Scan for the cell matching the given text and deliver its [x, y] coordinate at center. 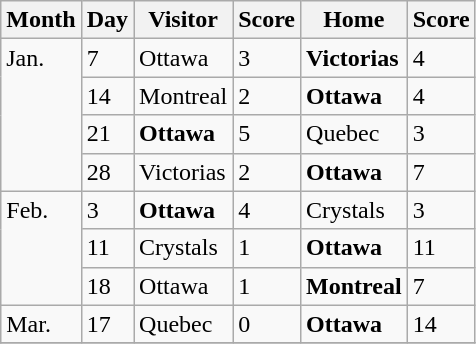
Visitor [184, 20]
18 [107, 286]
Feb. [41, 248]
21 [107, 134]
Home [354, 20]
17 [107, 324]
5 [267, 134]
Mar. [41, 324]
Day [107, 20]
28 [107, 172]
0 [267, 324]
Jan. [41, 115]
Month [41, 20]
